Determine the [x, y] coordinate at the center of the cell enclosing the given text.  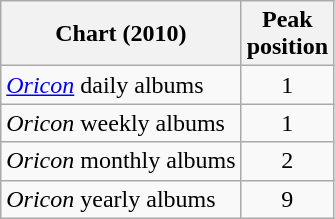
Peakposition [287, 34]
Oricon yearly albums [121, 199]
Oricon monthly albums [121, 161]
Oricon daily albums [121, 85]
2 [287, 161]
9 [287, 199]
Oricon weekly albums [121, 123]
Chart (2010) [121, 34]
